Return the (X, Y) coordinate for the center point of the cell that contains the specified text.  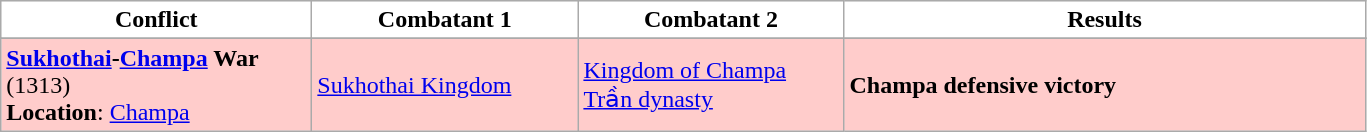
Kingdom of ChampaTrần dynasty (711, 85)
Results (1104, 20)
Combatant 2 (711, 20)
Champa defensive victory (1104, 85)
Sukhothai Kingdom (445, 85)
Combatant 1 (445, 20)
Sukhothai-Champa War (1313)Location: Champa (156, 85)
Conflict (156, 20)
